Determine the (X, Y) coordinate at the center of the cell enclosing the given text.  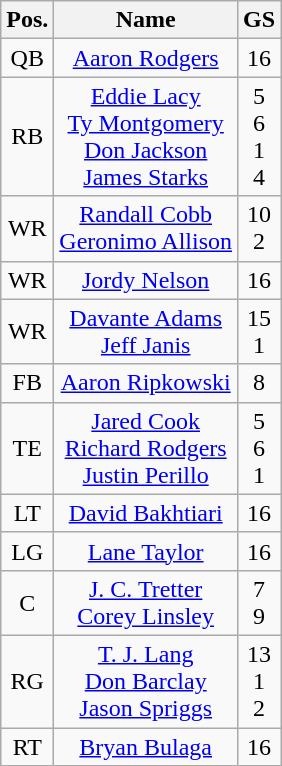
RB (28, 136)
Jared CookRichard RodgersJustin Perillo (146, 448)
8 (260, 383)
1312 (260, 681)
Aaron Ripkowski (146, 383)
102 (260, 228)
RT (28, 747)
Bryan Bulaga (146, 747)
Name (146, 20)
J. C. TretterCorey Linsley (146, 602)
Davante AdamsJeff Janis (146, 332)
Jordy Nelson (146, 280)
FB (28, 383)
Lane Taylor (146, 551)
561 (260, 448)
TE (28, 448)
C (28, 602)
Randall CobbGeronimo Allison (146, 228)
T. J. LangDon BarclayJason Spriggs (146, 681)
David Bakhtiari (146, 513)
GS (260, 20)
79 (260, 602)
QB (28, 58)
5614 (260, 136)
151 (260, 332)
LT (28, 513)
RG (28, 681)
Aaron Rodgers (146, 58)
Eddie LacyTy MontgomeryDon JacksonJames Starks (146, 136)
LG (28, 551)
Pos. (28, 20)
